Find where the given text appears and provide that cell's center as [x, y] coordinate. 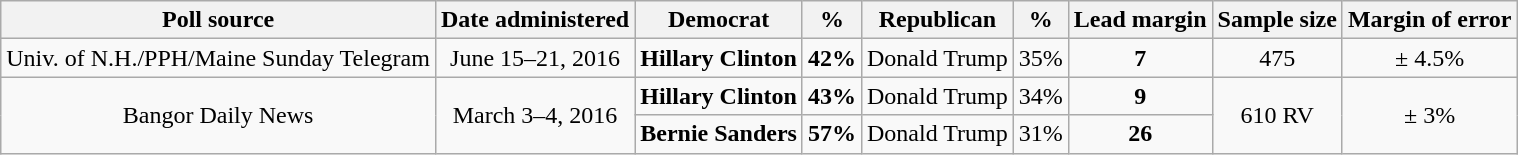
7 [1140, 58]
Poll source [218, 20]
Bangor Daily News [218, 115]
Univ. of N.H./PPH/Maine Sunday Telegram [218, 58]
Margin of error [1430, 20]
9 [1140, 96]
Date administered [534, 20]
March 3–4, 2016 [534, 115]
57% [832, 134]
475 [1277, 58]
610 RV [1277, 115]
June 15–21, 2016 [534, 58]
Bernie Sanders [719, 134]
31% [1040, 134]
± 3% [1430, 115]
34% [1040, 96]
26 [1140, 134]
43% [832, 96]
35% [1040, 58]
42% [832, 58]
± 4.5% [1430, 58]
Sample size [1277, 20]
Republican [937, 20]
Democrat [719, 20]
Lead margin [1140, 20]
